Capture the cell that displays the provided text and extract its [X, Y] central coordinate. 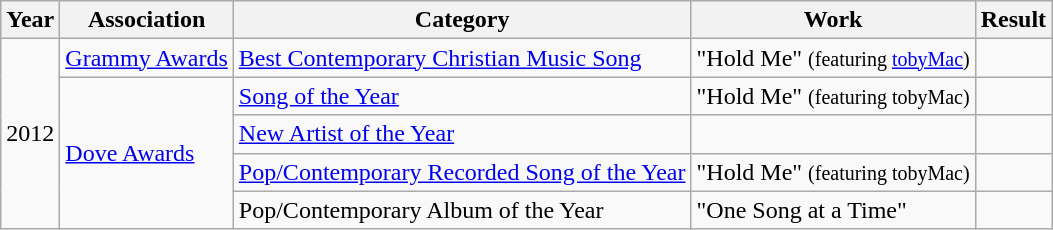
Association [147, 20]
Result [1013, 20]
Year [30, 20]
Pop/Contemporary Album of the Year [462, 210]
Dove Awards [147, 153]
Best Contemporary Christian Music Song [462, 58]
Grammy Awards [147, 58]
Song of the Year [462, 96]
2012 [30, 134]
Work [833, 20]
Pop/Contemporary Recorded Song of the Year [462, 172]
"One Song at a Time" [833, 210]
Category [462, 20]
New Artist of the Year [462, 134]
